Scan for the cell matching the given text and deliver its [x, y] coordinate at center. 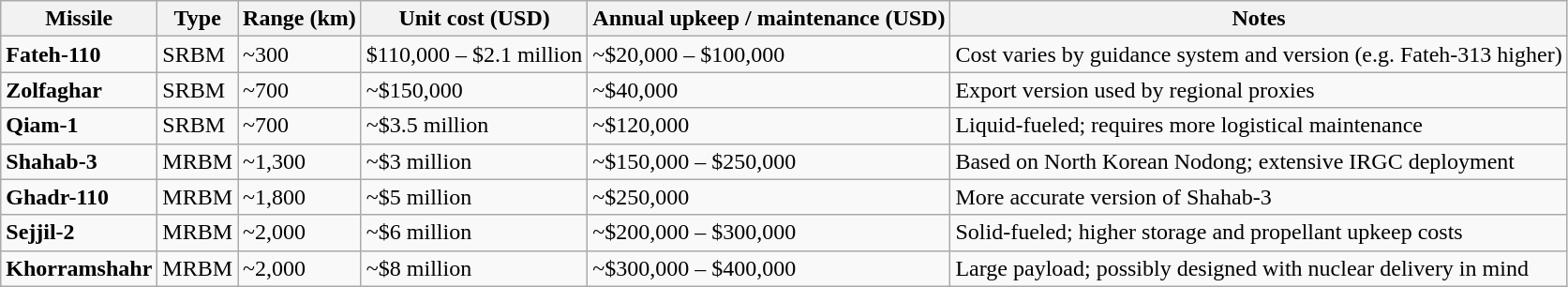
Shahab-3 [79, 161]
Unit cost (USD) [474, 19]
Large payload; possibly designed with nuclear delivery in mind [1259, 268]
Liquid-fueled; requires more logistical maintenance [1259, 126]
Notes [1259, 19]
Export version used by regional proxies [1259, 90]
~1,800 [300, 197]
Khorramshahr [79, 268]
Sejjil-2 [79, 233]
~$8 million [474, 268]
~$120,000 [769, 126]
~$3.5 million [474, 126]
~300 [300, 54]
~$20,000 – $100,000 [769, 54]
~$3 million [474, 161]
Type [198, 19]
Annual upkeep / maintenance (USD) [769, 19]
~$6 million [474, 233]
~$200,000 – $300,000 [769, 233]
Cost varies by guidance system and version (e.g. Fateh-313 higher) [1259, 54]
Ghadr-110 [79, 197]
Range (km) [300, 19]
Zolfaghar [79, 90]
Solid-fueled; higher storage and propellant upkeep costs [1259, 233]
Based on North Korean Nodong; extensive IRGC deployment [1259, 161]
~$250,000 [769, 197]
~$5 million [474, 197]
Qiam-1 [79, 126]
Fateh-110 [79, 54]
Missile [79, 19]
~1,300 [300, 161]
~$300,000 – $400,000 [769, 268]
~$40,000 [769, 90]
$110,000 – $2.1 million [474, 54]
~$150,000 [474, 90]
More accurate version of Shahab-3 [1259, 197]
~$150,000 – $250,000 [769, 161]
